Capture the cell that displays the provided text and extract its [x, y] central coordinate. 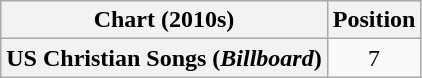
Chart (2010s) [164, 20]
Position [374, 20]
US Christian Songs (Billboard) [164, 58]
7 [374, 58]
